Find where the given text appears and provide that cell's center as [x, y] coordinate. 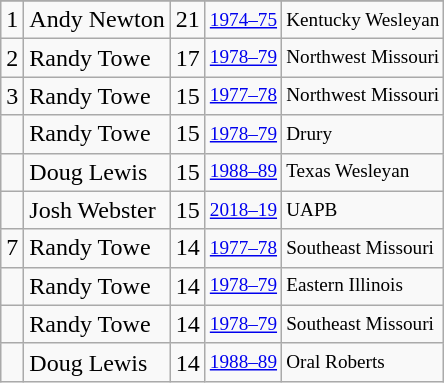
Drury [363, 134]
21 [188, 20]
Eastern Illinois [363, 286]
2018–19 [243, 210]
Oral Roberts [363, 362]
17 [188, 58]
1974–75 [243, 20]
7 [12, 248]
Texas Wesleyan [363, 172]
1 [12, 20]
Josh Webster [97, 210]
Kentucky Wesleyan [363, 20]
3 [12, 96]
2 [12, 58]
UAPB [363, 210]
Andy Newton [97, 20]
